Extract the [X, Y] coordinate from the center of the cell holding the provided text.  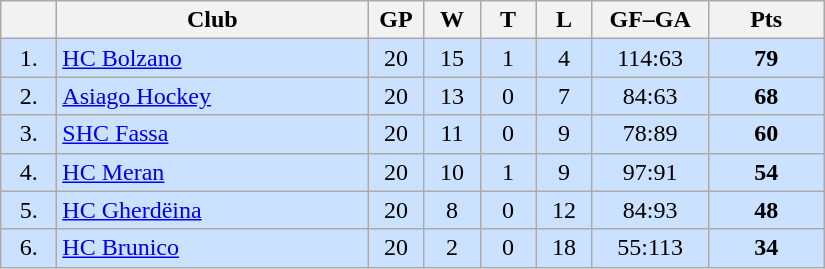
13 [452, 96]
11 [452, 134]
SHC Fassa [212, 134]
2. [29, 96]
10 [452, 172]
97:91 [650, 172]
Club [212, 20]
5. [29, 210]
4 [564, 58]
55:113 [650, 248]
48 [766, 210]
34 [766, 248]
79 [766, 58]
12 [564, 210]
HC Brunico [212, 248]
HC Meran [212, 172]
8 [452, 210]
L [564, 20]
84:63 [650, 96]
1. [29, 58]
6. [29, 248]
15 [452, 58]
W [452, 20]
68 [766, 96]
78:89 [650, 134]
114:63 [650, 58]
3. [29, 134]
T [508, 20]
84:93 [650, 210]
Pts [766, 20]
60 [766, 134]
GF–GA [650, 20]
GP [396, 20]
54 [766, 172]
4. [29, 172]
2 [452, 248]
HC Bolzano [212, 58]
7 [564, 96]
HC Gherdëina [212, 210]
Asiago Hockey [212, 96]
18 [564, 248]
